Identify which cell holds the provided text, then report its (x, y) central coordinate. 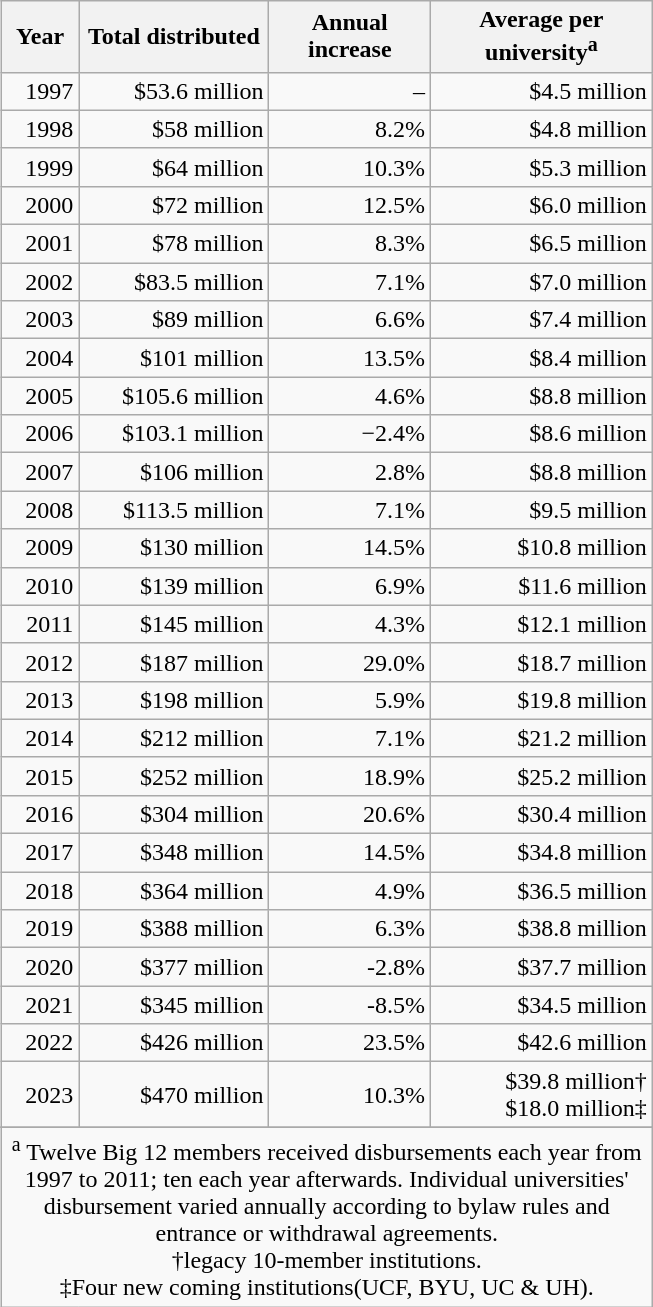
$39.8 million†$18.0 million‡ (542, 1094)
$130 million (174, 548)
$42.6 million (542, 1043)
2014 (40, 738)
$19.8 million (542, 700)
$34.5 million (542, 1005)
$10.8 million (542, 548)
$58 million (174, 129)
18.9% (350, 776)
2001 (40, 244)
$101 million (174, 358)
$139 million (174, 586)
$304 million (174, 814)
2012 (40, 662)
$53.6 million (174, 91)
$89 million (174, 320)
$37.7 million (542, 967)
2018 (40, 891)
2002 (40, 282)
$4.5 million (542, 91)
$105.6 million (174, 396)
$106 million (174, 472)
1998 (40, 129)
4.3% (350, 624)
$25.2 million (542, 776)
5.9% (350, 700)
$12.1 million (542, 624)
Year (40, 37)
$83.5 million (174, 282)
2022 (40, 1043)
2009 (40, 548)
$72 million (174, 205)
6.9% (350, 586)
$18.7 million (542, 662)
$64 million (174, 167)
23.5% (350, 1043)
$103.1 million (174, 434)
$252 million (174, 776)
8.3% (350, 244)
12.5% (350, 205)
Total distributed (174, 37)
$8.6 million (542, 434)
2000 (40, 205)
2010 (40, 586)
2008 (40, 510)
2019 (40, 929)
2006 (40, 434)
$7.4 million (542, 320)
-8.5% (350, 1005)
2004 (40, 358)
6.3% (350, 929)
$4.8 million (542, 129)
6.6% (350, 320)
−2.4% (350, 434)
$212 million (174, 738)
2013 (40, 700)
$364 million (174, 891)
2021 (40, 1005)
$36.5 million (542, 891)
– (350, 91)
2007 (40, 472)
$388 million (174, 929)
8.2% (350, 129)
1999 (40, 167)
20.6% (350, 814)
$11.6 million (542, 586)
$345 million (174, 1005)
$426 million (174, 1043)
Average per universitya (542, 37)
4.9% (350, 891)
2015 (40, 776)
$348 million (174, 853)
2.8% (350, 472)
$78 million (174, 244)
2016 (40, 814)
$30.4 million (542, 814)
Annual increase (350, 37)
$5.3 million (542, 167)
$187 million (174, 662)
2011 (40, 624)
4.6% (350, 396)
2020 (40, 967)
$377 million (174, 967)
$6.5 million (542, 244)
$145 million (174, 624)
$9.5 million (542, 510)
1997 (40, 91)
$113.5 million (174, 510)
2017 (40, 853)
$8.4 million (542, 358)
$34.8 million (542, 853)
$6.0 million (542, 205)
2003 (40, 320)
2005 (40, 396)
29.0% (350, 662)
-2.8% (350, 967)
$198 million (174, 700)
13.5% (350, 358)
$21.2 million (542, 738)
$470 million (174, 1094)
2023 (40, 1094)
$38.8 million (542, 929)
$7.0 million (542, 282)
